Provide the [X, Y] coordinate of the cell's center where the given text is located.  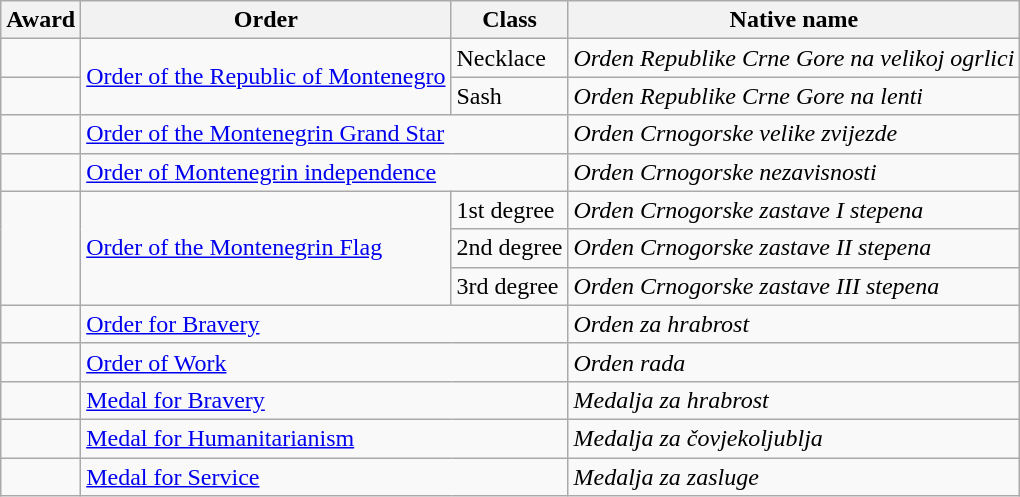
Orden za hrabrost [794, 324]
Orden Crnogorske nezavisnosti [794, 172]
Orden Crnogorske zastave I stepena [794, 210]
Class [510, 20]
Medal for Bravery [324, 400]
Orden Republike Crne Gore na lenti [794, 96]
Orden Crnogorske zastave III stepena [794, 286]
Medalja za hrabrost [794, 400]
Order of Montenegrin independence [324, 172]
Orden rada [794, 362]
Native name [794, 20]
Orden Crnogorske zastave II stepena [794, 248]
Order of the Montenegrin Flag [266, 248]
Orden Republike Crne Gore na velikoj ogrlici [794, 58]
Medalja za zasluge [794, 477]
Order of Work [324, 362]
1st degree [510, 210]
Medal for Service [324, 477]
2nd degree [510, 248]
Sash [510, 96]
Order [266, 20]
Medal for Humanitarianism [324, 438]
Award [41, 20]
Order for Bravery [324, 324]
Orden Crnogorske velike zvijezde [794, 134]
Necklace [510, 58]
Order of the Montenegrin Grand Star [324, 134]
Order of the Republic of Montenegro [266, 77]
3rd degree [510, 286]
Medalja za čovjekoljublja [794, 438]
